Pinpoint the cell where the given text exists, returning its (x, y) midpoint coordinate. 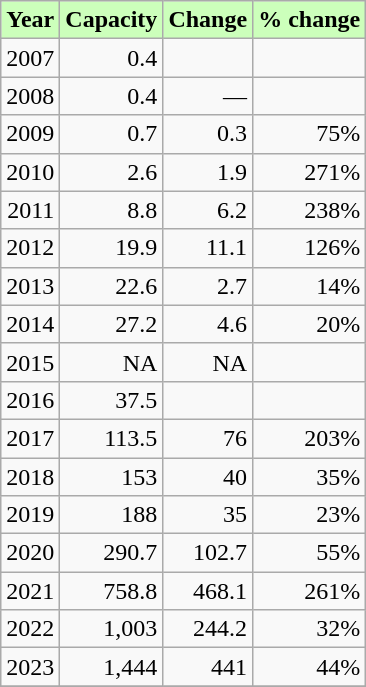
102.7 (208, 553)
2015 (30, 362)
8.8 (112, 210)
113.5 (112, 438)
44% (310, 667)
75% (310, 134)
153 (112, 477)
2023 (30, 667)
2.7 (208, 286)
35 (208, 515)
261% (310, 591)
23% (310, 515)
441 (208, 667)
126% (310, 248)
6.2 (208, 210)
1,003 (112, 629)
76 (208, 438)
2007 (30, 58)
4.6 (208, 324)
32% (310, 629)
758.8 (112, 591)
— (208, 96)
2012 (30, 248)
2021 (30, 591)
19.9 (112, 248)
2.6 (112, 172)
2014 (30, 324)
1.9 (208, 172)
271% (310, 172)
Capacity (112, 20)
Year (30, 20)
22.6 (112, 286)
11.1 (208, 248)
27.2 (112, 324)
40 (208, 477)
2016 (30, 400)
2013 (30, 286)
55% (310, 553)
238% (310, 210)
0.3 (208, 134)
20% (310, 324)
2017 (30, 438)
2008 (30, 96)
290.7 (112, 553)
0.7 (112, 134)
2022 (30, 629)
1,444 (112, 667)
244.2 (208, 629)
2011 (30, 210)
2010 (30, 172)
2020 (30, 553)
37.5 (112, 400)
188 (112, 515)
203% (310, 438)
% change (310, 20)
14% (310, 286)
Change (208, 20)
2009 (30, 134)
2018 (30, 477)
35% (310, 477)
2019 (30, 515)
468.1 (208, 591)
